Return the [X, Y] coordinate for the center point of the cell that contains the specified text.  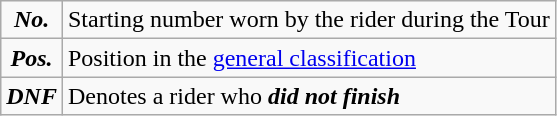
No. [32, 20]
DNF [32, 96]
Position in the general classification [308, 58]
Denotes a rider who did not finish [308, 96]
Pos. [32, 58]
Starting number worn by the rider during the Tour [308, 20]
